Capture the cell that displays the provided text and extract its [x, y] central coordinate. 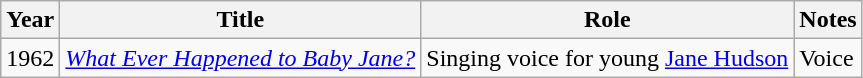
Singing voice for young Jane Hudson [608, 58]
What Ever Happened to Baby Jane? [240, 58]
Notes [828, 20]
Title [240, 20]
Role [608, 20]
Voice [828, 58]
1962 [30, 58]
Year [30, 20]
